Scan for the cell matching the given text and deliver its (X, Y) coordinate at center. 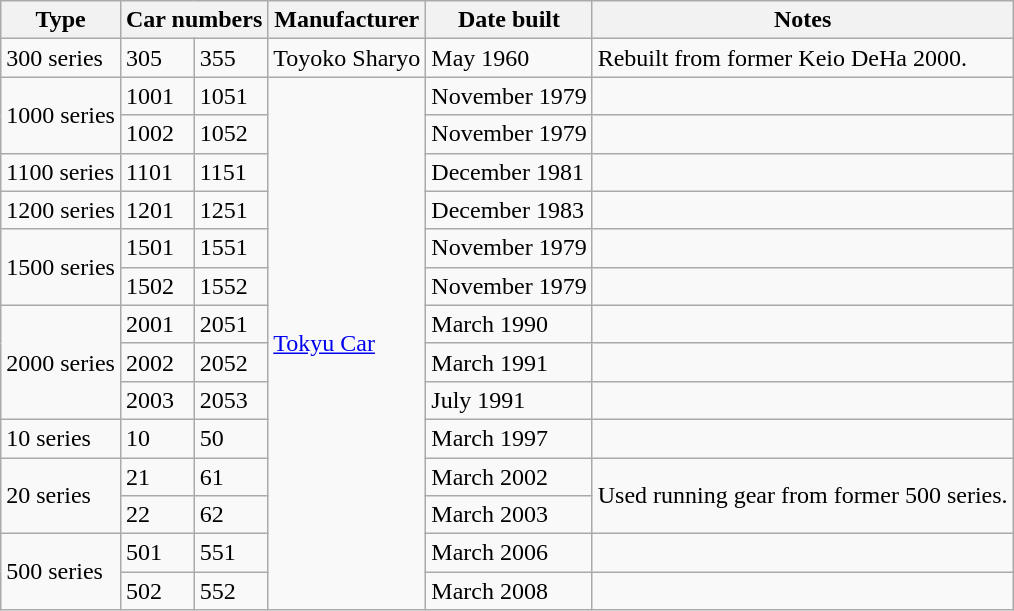
552 (231, 591)
2001 (157, 324)
2003 (157, 400)
Notes (802, 20)
1100 series (61, 172)
1201 (157, 210)
March 1991 (509, 362)
March 2002 (509, 477)
551 (231, 553)
355 (231, 58)
21 (157, 477)
Manufacturer (347, 20)
300 series (61, 58)
1002 (157, 134)
10 series (61, 438)
2053 (231, 400)
1251 (231, 210)
Tokyu Car (347, 344)
1101 (157, 172)
61 (231, 477)
Type (61, 20)
1501 (157, 248)
22 (157, 515)
502 (157, 591)
1500 series (61, 267)
May 1960 (509, 58)
1001 (157, 96)
Car numbers (194, 20)
1151 (231, 172)
March 2006 (509, 553)
March 2003 (509, 515)
December 1981 (509, 172)
62 (231, 515)
20 series (61, 496)
305 (157, 58)
December 1983 (509, 210)
501 (157, 553)
1551 (231, 248)
2052 (231, 362)
2002 (157, 362)
Used running gear from former 500 series. (802, 496)
1552 (231, 286)
1502 (157, 286)
500 series (61, 572)
March 1990 (509, 324)
March 1997 (509, 438)
1052 (231, 134)
1200 series (61, 210)
Date built (509, 20)
Toyoko Sharyo (347, 58)
March 2008 (509, 591)
50 (231, 438)
1000 series (61, 115)
10 (157, 438)
2000 series (61, 362)
July 1991 (509, 400)
2051 (231, 324)
1051 (231, 96)
Rebuilt from former Keio DeHa 2000. (802, 58)
